Pinpoint the cell where the given text exists, returning its (x, y) midpoint coordinate. 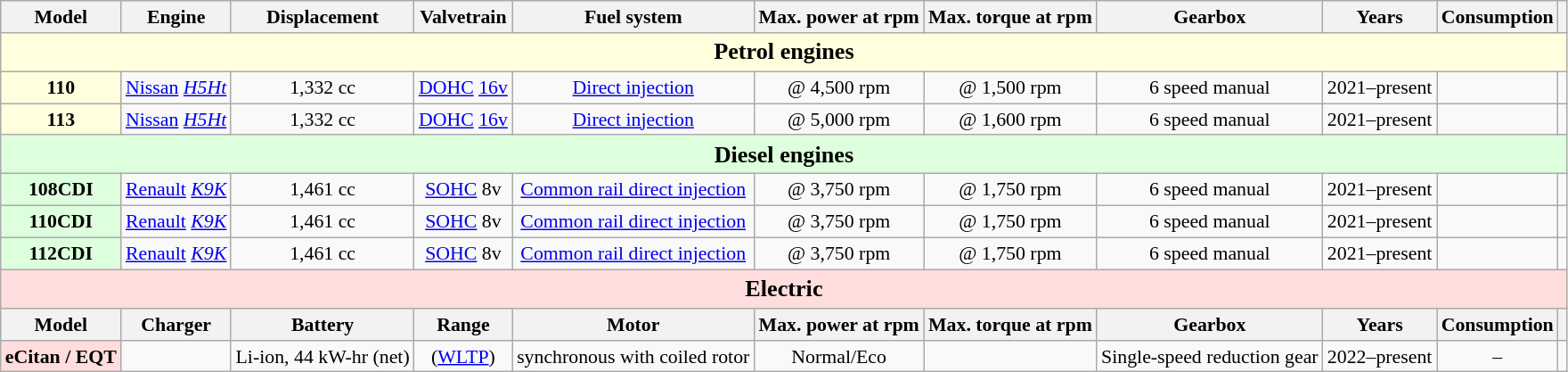
Electric (784, 289)
Single-speed reduction gear (1210, 356)
Displacement (323, 16)
110CDI (61, 221)
110 (61, 87)
112CDI (61, 253)
@ 5,000 rpm (838, 119)
Range (463, 324)
Charger (176, 324)
2022–present (1380, 356)
Li-ion, 44 kW-hr (net) (323, 356)
@ 1,500 rpm (1010, 87)
108CDI (61, 189)
Motor (633, 324)
113 (61, 119)
Valvetrain (463, 16)
Normal/Eco (838, 356)
@ 1,600 rpm (1010, 119)
eCitan / EQT (61, 356)
– (1498, 356)
Fuel system (633, 16)
Engine (176, 16)
Battery (323, 324)
@ 4,500 rpm (838, 87)
Petrol engines (784, 52)
(WLTP) (463, 356)
synchronous with coiled rotor (633, 356)
Diesel engines (784, 153)
